Output the (x, y) coordinate of the center of the cell containing the given text.  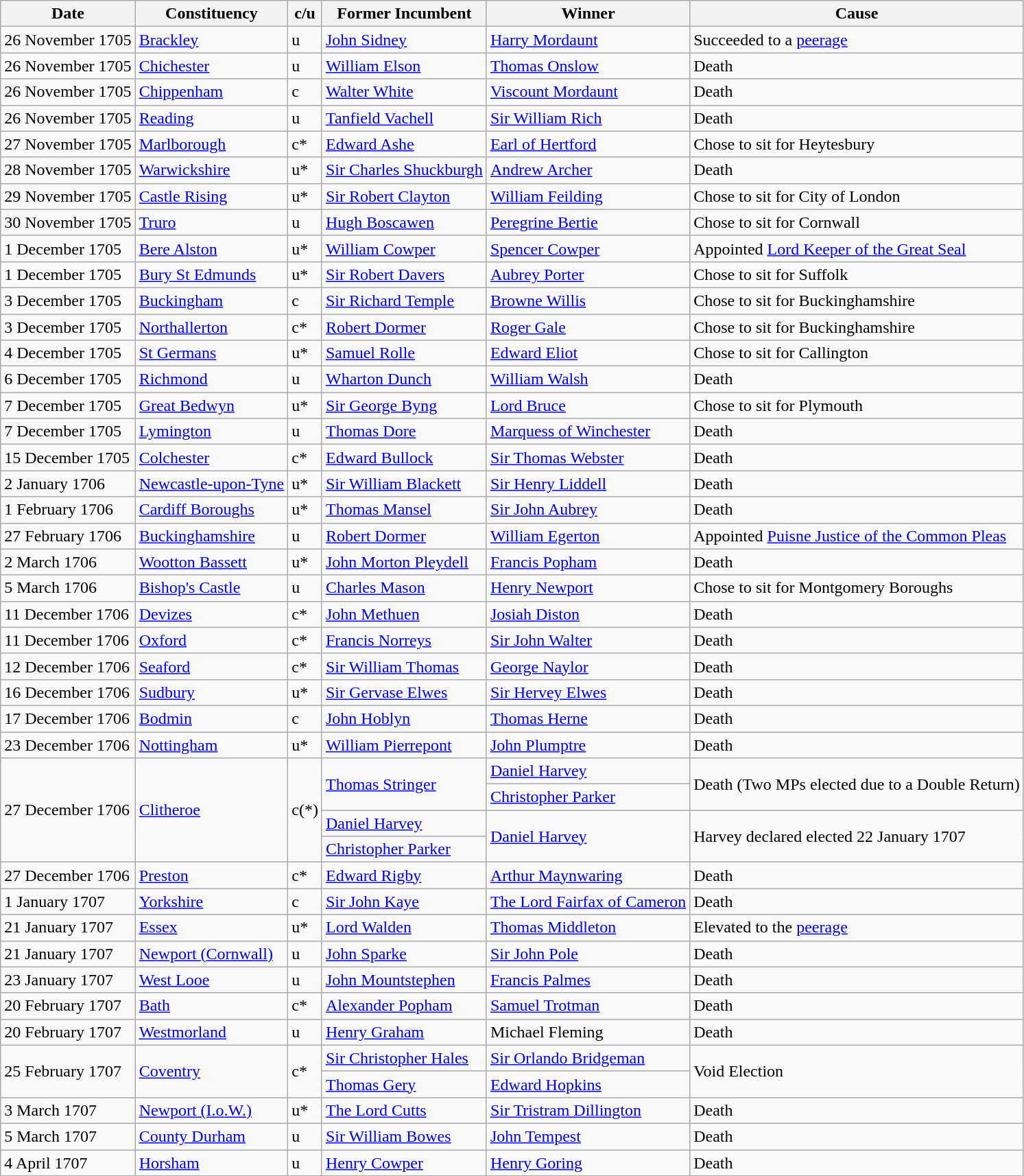
Francis Popham (588, 562)
c(*) (305, 810)
12 December 1706 (68, 666)
Succeeded to a peerage (857, 40)
Cause (857, 14)
Chichester (211, 66)
25 February 1707 (68, 1071)
Chose to sit for City of London (857, 196)
4 April 1707 (68, 1163)
23 December 1706 (68, 744)
Newcastle-upon-Tyne (211, 484)
Sir Henry Liddell (588, 484)
Chippenham (211, 92)
Sir William Bowes (404, 1136)
Sir John Kaye (404, 902)
Viscount Mordaunt (588, 92)
Nottingham (211, 744)
2 March 1706 (68, 562)
23 January 1707 (68, 980)
Clitheroe (211, 810)
Northallerton (211, 327)
Francis Norreys (404, 640)
Tanfield Vachell (404, 118)
Sir Richard Temple (404, 301)
Earl of Hertford (588, 144)
Edward Hopkins (588, 1084)
Michael Fleming (588, 1032)
Chose to sit for Plymouth (857, 405)
St Germans (211, 353)
William Feilding (588, 196)
2 January 1706 (68, 484)
Newport (I.o.W.) (211, 1110)
Oxford (211, 640)
Bishop's Castle (211, 588)
Chose to sit for Callington (857, 353)
John Sidney (404, 40)
Appointed Puisne Justice of the Common Pleas (857, 536)
Thomas Gery (404, 1084)
Henry Goring (588, 1163)
27 November 1705 (68, 144)
Bere Alston (211, 248)
Sir Hervey Elwes (588, 692)
Warwickshire (211, 170)
Sir William Blackett (404, 484)
Browne Willis (588, 301)
Reading (211, 118)
Walter White (404, 92)
John Morton Pleydell (404, 562)
c/u (305, 14)
Edward Rigby (404, 875)
John Methuen (404, 614)
Charles Mason (404, 588)
Void Election (857, 1071)
Yorkshire (211, 902)
Henry Cowper (404, 1163)
Hugh Boscawen (404, 222)
Sir Christopher Hales (404, 1058)
Sir Tristram Dillington (588, 1110)
Lord Bruce (588, 405)
Thomas Middleton (588, 928)
1 February 1706 (68, 510)
30 November 1705 (68, 222)
Sir Thomas Webster (588, 458)
17 December 1706 (68, 718)
Sir John Aubrey (588, 510)
George Naylor (588, 666)
Great Bedwyn (211, 405)
Lord Walden (404, 928)
William Pierrepont (404, 744)
John Mountstephen (404, 980)
Former Incumbent (404, 14)
Essex (211, 928)
John Sparke (404, 954)
Thomas Dore (404, 432)
Wootton Bassett (211, 562)
27 February 1706 (68, 536)
Arthur Maynwaring (588, 875)
John Hoblyn (404, 718)
Sudbury (211, 692)
William Cowper (404, 248)
Chose to sit for Heytesbury (857, 144)
Devizes (211, 614)
Thomas Mansel (404, 510)
Samuel Trotman (588, 1006)
1 January 1707 (68, 902)
Edward Ashe (404, 144)
Sir Gervase Elwes (404, 692)
West Looe (211, 980)
Bury St Edmunds (211, 274)
5 March 1706 (68, 588)
Lymington (211, 432)
Harry Mordaunt (588, 40)
Constituency (211, 14)
Chose to sit for Montgomery Boroughs (857, 588)
Thomas Onslow (588, 66)
Samuel Rolle (404, 353)
Preston (211, 875)
Date (68, 14)
6 December 1705 (68, 379)
John Tempest (588, 1136)
Francis Palmes (588, 980)
Elevated to the peerage (857, 928)
William Elson (404, 66)
Truro (211, 222)
Thomas Stringer (404, 784)
Sir John Pole (588, 954)
Sir William Rich (588, 118)
Westmorland (211, 1032)
Buckingham (211, 301)
Andrew Archer (588, 170)
Bath (211, 1006)
William Egerton (588, 536)
Josiah Diston (588, 614)
John Plumptre (588, 744)
Buckinghamshire (211, 536)
Richmond (211, 379)
Henry Graham (404, 1032)
Newport (Cornwall) (211, 954)
Marquess of Winchester (588, 432)
Spencer Cowper (588, 248)
29 November 1705 (68, 196)
Aubrey Porter (588, 274)
Edward Bullock (404, 458)
Sir Robert Davers (404, 274)
Marlborough (211, 144)
Horsham (211, 1163)
Bodmin (211, 718)
Seaford (211, 666)
Edward Eliot (588, 353)
Cardiff Boroughs (211, 510)
Thomas Herne (588, 718)
5 March 1707 (68, 1136)
Coventry (211, 1071)
Appointed Lord Keeper of the Great Seal (857, 248)
16 December 1706 (68, 692)
The Lord Cutts (404, 1110)
Peregrine Bertie (588, 222)
Wharton Dunch (404, 379)
The Lord Fairfax of Cameron (588, 902)
Brackley (211, 40)
4 December 1705 (68, 353)
Death (Two MPs elected due to a Double Return) (857, 784)
Winner (588, 14)
Sir John Walter (588, 640)
Sir William Thomas (404, 666)
County Durham (211, 1136)
Sir Robert Clayton (404, 196)
3 March 1707 (68, 1110)
Chose to sit for Suffolk (857, 274)
Castle Rising (211, 196)
Roger Gale (588, 327)
Colchester (211, 458)
Henry Newport (588, 588)
Chose to sit for Cornwall (857, 222)
Sir Orlando Bridgeman (588, 1058)
Sir Charles Shuckburgh (404, 170)
Harvey declared elected 22 January 1707 (857, 836)
Alexander Popham (404, 1006)
Sir George Byng (404, 405)
15 December 1705 (68, 458)
William Walsh (588, 379)
28 November 1705 (68, 170)
